Extract the [x, y] coordinate from the center of the cell holding the provided text.  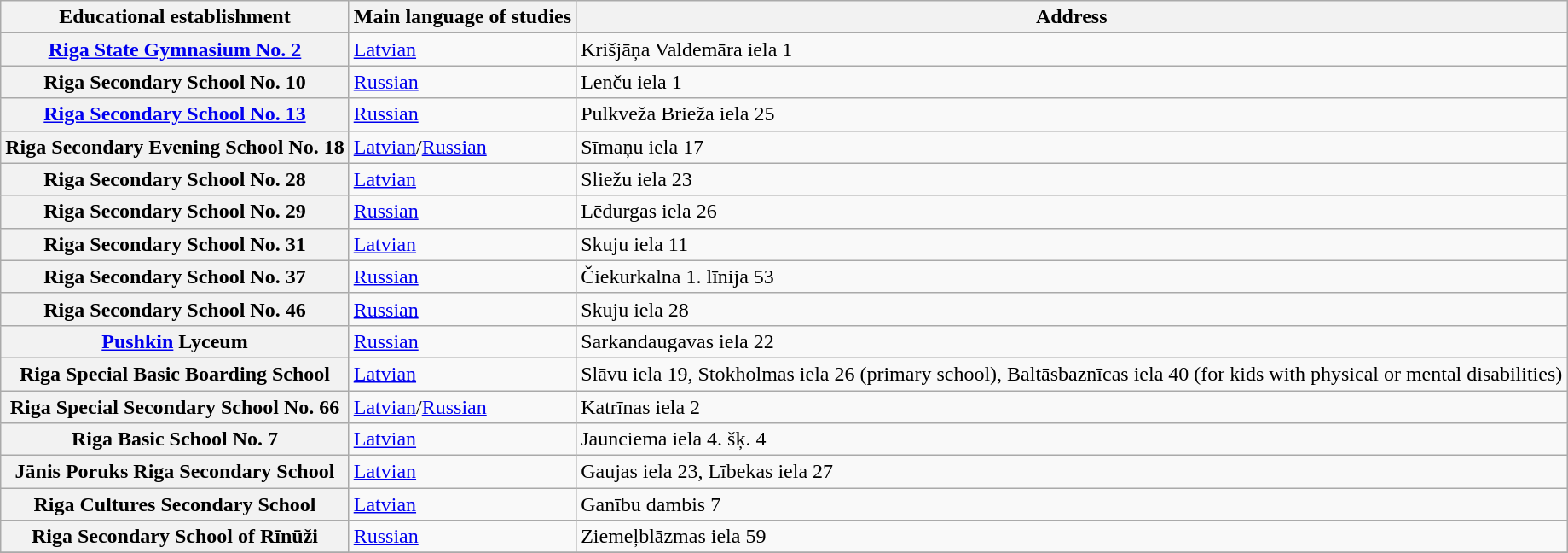
Lēdurgas iela 26 [1072, 212]
Address [1072, 17]
Riga Secondary School of Rīnūži [175, 537]
Sarkandaugavas iela 22 [1072, 341]
Riga Secondary Evening School No. 18 [175, 147]
Riga Secondary School No. 46 [175, 309]
Čiekurkalna 1. līnija 53 [1072, 276]
Skuju iela 28 [1072, 309]
Gaujas iela 23, Lībekas iela 27 [1072, 472]
Riga Special Secondary School No. 66 [175, 407]
Riga Secondary School No. 13 [175, 114]
Krišjāņa Valdemāra iela 1 [1072, 49]
Riga Secondary School No. 10 [175, 82]
Ziemeļblāzmas iela 59 [1072, 537]
Educational establishment [175, 17]
Riga Secondary School No. 29 [175, 212]
Riga State Gymnasium No. 2 [175, 49]
Sīmaņu iela 17 [1072, 147]
Sliežu iela 23 [1072, 179]
Slāvu iela 19, Stokholmas iela 26 (primary school), Baltāsbaznīcas iela 40 (for kids with physical or mental disabilities) [1072, 374]
Pulkveža Brieža iela 25 [1072, 114]
Jānis Poruks Riga Secondary School [175, 472]
Main language of studies [462, 17]
Riga Secondary School No. 28 [175, 179]
Riga Secondary School No. 31 [175, 244]
Riga Basic School No. 7 [175, 439]
Skuju iela 11 [1072, 244]
Riga Cultures Secondary School [175, 504]
Riga Special Basic Boarding School [175, 374]
Lenču iela 1 [1072, 82]
Pushkin Lyceum [175, 341]
Ganību dambis 7 [1072, 504]
Jaunciema iela 4. šķ. 4 [1072, 439]
Riga Secondary School No. 37 [175, 276]
Katrīnas iela 2 [1072, 407]
